Return the [x, y] coordinate for the center point of the cell that contains the specified text.  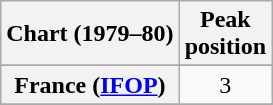
France (IFOP) [90, 85]
3 [225, 85]
Peakposition [225, 34]
Chart (1979–80) [90, 34]
